Detect which cell encompasses the target text, then output its [X, Y] center coordinate. 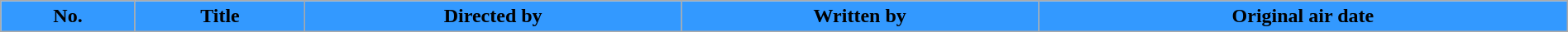
Written by [860, 16]
Title [220, 16]
Directed by [493, 16]
Original air date [1303, 16]
No. [68, 16]
